For the text-containing cell, return its midpoint in (x, y) coordinate format. 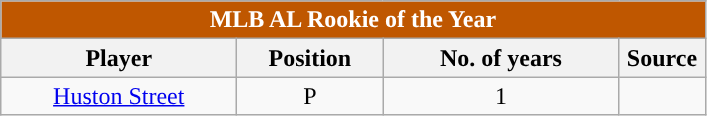
Player (119, 58)
1 (501, 96)
MLB AL Rookie of the Year (353, 20)
Huston Street (119, 96)
P (310, 96)
Position (310, 58)
Source (662, 58)
No. of years (501, 58)
